Identify which cell holds the provided text, then report its [x, y] central coordinate. 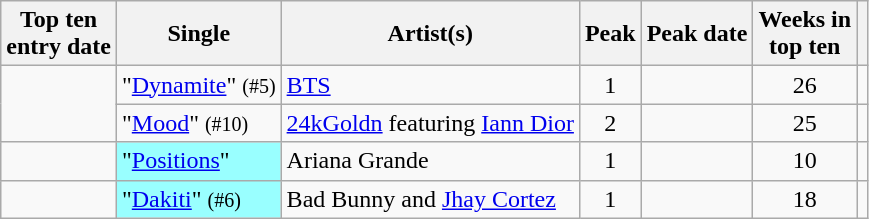
10 [805, 161]
26 [805, 85]
"Positions" [198, 161]
18 [805, 199]
2 [610, 123]
25 [805, 123]
Artist(s) [430, 34]
24kGoldn featuring Iann Dior [430, 123]
"Dakiti" (#6) [198, 199]
Weeks intop ten [805, 34]
Bad Bunny and Jhay Cortez [430, 199]
Single [198, 34]
"Mood" (#10) [198, 123]
Top tenentry date [59, 34]
BTS [430, 85]
Ariana Grande [430, 161]
Peak date [697, 34]
Peak [610, 34]
"Dynamite" (#5) [198, 85]
